Determine the [x, y] coordinate at the center of the cell enclosing the given text.  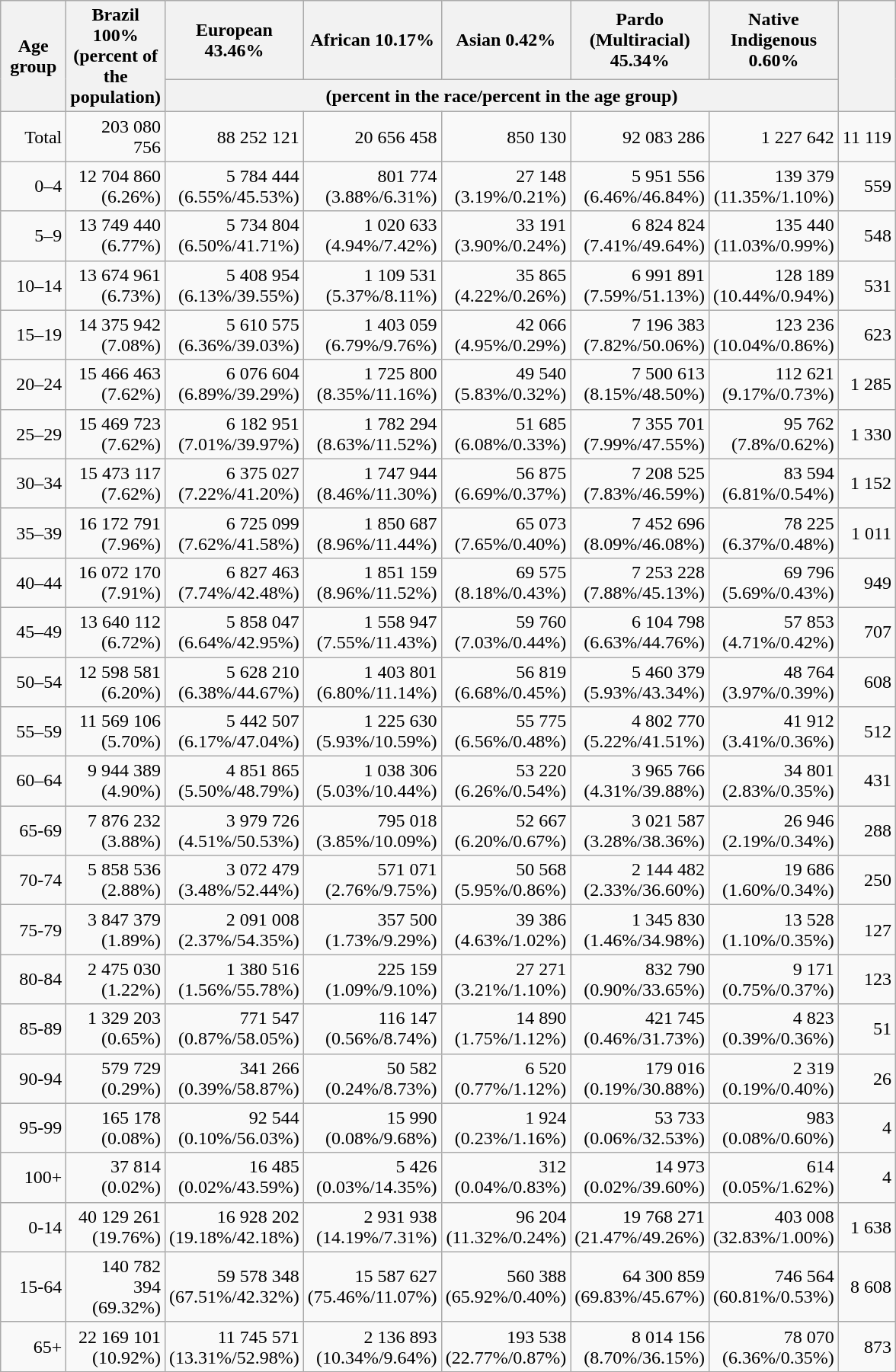
26 [867, 1079]
5 858 536 (2.88%) [116, 881]
1 020 633 (4.94%/7.42%) [372, 236]
3 072 479 (3.48%/52.44%) [235, 881]
50 582 (0.24%/8.73%) [372, 1079]
Pardo (Multiracial) 45.34% [640, 40]
19 686 (1.60%/0.34%) [774, 881]
288 [867, 830]
37 814 (0.02%) [116, 1178]
7 876 232 (3.88%) [116, 830]
40 129 261 (19.76%) [116, 1226]
4 823 (0.39%/0.36%) [774, 1028]
11 119 [867, 137]
12 704 860 (6.26%) [116, 186]
6 991 891 (7.59%/51.13%) [640, 285]
431 [867, 782]
112 621 (9.17%/0.73%) [774, 384]
34 801 (2.83%/0.35%) [774, 782]
6 076 604 (6.89%/39.29%) [235, 384]
88 252 121 [235, 137]
13 674 961 (6.73%) [116, 285]
15 990 (0.08%/9.68%) [372, 1127]
1 038 306 (5.03%/10.44%) [372, 782]
51 [867, 1028]
6 104 798 (6.63%/44.76%) [640, 632]
55 775 (6.56%/0.48%) [506, 731]
795 018 (3.85%/10.09%) [372, 830]
60–64 [34, 782]
1 380 516 (1.56%/55.78%) [235, 980]
3 847 379 (1.89%) [116, 929]
608 [867, 681]
2 136 893 (10.34%/9.64%) [372, 1347]
35–39 [34, 533]
1 109 531 (5.37%/8.11%) [372, 285]
3 979 726 (4.51%/50.53%) [235, 830]
3 965 766 (4.31%/39.88%) [640, 782]
193 538 (22.77%/0.87%) [506, 1347]
22 169 101 (10.92%) [116, 1347]
14 973 (0.02%/39.60%) [640, 1178]
55–59 [34, 731]
1 225 630 (5.93%/10.59%) [372, 731]
123 [867, 980]
14 890 (1.75%/1.12%) [506, 1028]
42 066 (4.95%/0.29%) [506, 335]
127 [867, 929]
75-79 [34, 929]
30–34 [34, 483]
3 021 587 (3.28%/38.36%) [640, 830]
5 784 444 (6.55%/45.53%) [235, 186]
6 375 027 (7.22%/41.20%) [235, 483]
746 564 (60.81%/0.53%) [774, 1287]
559 [867, 186]
56 875 (6.69%/0.37%) [506, 483]
4 802 770 (5.22%/41.51%) [640, 731]
5 610 575 (6.36%/39.03%) [235, 335]
13 749 440 (6.77%) [116, 236]
53 220 (6.26%/0.54%) [506, 782]
983 (0.08%/0.60%) [774, 1127]
European 43.46% [235, 40]
35 865 (4.22%/0.26%) [506, 285]
5 858 047 (6.64%/42.95%) [235, 632]
19 768 271 (21.47%/49.26%) [640, 1226]
6 827 463 (7.74%/42.48%) [235, 582]
1 403 059 (6.79%/9.76%) [372, 335]
1 638 [867, 1226]
832 790 (0.90%/33.65%) [640, 980]
53 733 (0.06%/32.53%) [640, 1127]
9 171 (0.75%/0.37%) [774, 980]
5 951 556 (6.46%/46.84%) [640, 186]
7 196 383 (7.82%/50.06%) [640, 335]
83 594 (6.81%/0.54%) [774, 483]
78 225 (6.37%/0.48%) [774, 533]
100+ [34, 1178]
Asian 0.42% [506, 40]
1 558 947 (7.55%/11.43%) [372, 632]
15 587 627 (75.46%/11.07%) [372, 1287]
771 547 (0.87%/58.05%) [235, 1028]
16 485 (0.02%/43.59%) [235, 1178]
5 408 954 (6.13%/39.55%) [235, 285]
1 782 294 (8.63%/11.52%) [372, 434]
95-99 [34, 1127]
41 912 (3.41%/0.36%) [774, 731]
16 072 170 (7.91%) [116, 582]
341 266 (0.39%/58.87%) [235, 1079]
9 944 389 (4.90%) [116, 782]
5 460 379 (5.93%/43.34%) [640, 681]
1 329 203 (0.65%) [116, 1028]
873 [867, 1347]
Native Indigenous 0.60% [774, 40]
12 598 581 (6.20%) [116, 681]
20 656 458 [372, 137]
65 073 (7.65%/0.40%) [506, 533]
403 008 (32.83%/1.00%) [774, 1226]
85-89 [34, 1028]
5 426 (0.03%/14.35%) [372, 1178]
512 [867, 731]
2 091 008 (2.37%/54.35%) [235, 929]
7 452 696 (8.09%/46.08%) [640, 533]
135 440 (11.03%/0.99%) [774, 236]
65-69 [34, 830]
25–29 [34, 434]
15 473 117 (7.62%) [116, 483]
59 760 (7.03%/0.44%) [506, 632]
14 375 942 (7.08%) [116, 335]
123 236 (10.04%/0.86%) [774, 335]
579 729 (0.29%) [116, 1079]
1 152 [867, 483]
2 475 030 (1.22%) [116, 980]
Total [34, 137]
203 080 756 [116, 137]
6 520 (0.77%/1.12%) [506, 1079]
5 734 804 (6.50%/41.71%) [235, 236]
27 148 (3.19%/0.21%) [506, 186]
5 628 210 (6.38%/44.67%) [235, 681]
0-14 [34, 1226]
27 271 (3.21%/1.10%) [506, 980]
140 782 394 (69.32%) [116, 1287]
1 227 642 [774, 137]
139 379 (11.35%/1.10%) [774, 186]
7 253 228 (7.88%/45.13%) [640, 582]
92 083 286 [640, 137]
39 386 (4.63%/1.02%) [506, 929]
90-94 [34, 1079]
15-64 [34, 1287]
51 685 (6.08%/0.33%) [506, 434]
850 130 [506, 137]
Age group [34, 56]
2 144 482 (2.33%/36.60%) [640, 881]
7 355 701 (7.99%/47.55%) [640, 434]
1 850 687 (8.96%/11.44%) [372, 533]
8 608 [867, 1287]
560 388 (65.92%/0.40%) [506, 1287]
623 [867, 335]
96 204 (11.32%/0.24%) [506, 1226]
707 [867, 632]
50–54 [34, 681]
801 774 (3.88%/6.31%) [372, 186]
11 569 106 (5.70%) [116, 731]
59 578 348 (67.51%/42.32%) [235, 1287]
1 924 (0.23%/1.16%) [506, 1127]
11 745 571 (13.31%/52.98%) [235, 1347]
33 191 (3.90%/0.24%) [506, 236]
357 500 (1.73%/9.29%) [372, 929]
45–49 [34, 632]
8 014 156 (8.70%/36.15%) [640, 1347]
5 442 507 (6.17%/47.04%) [235, 731]
10–14 [34, 285]
4 851 865 (5.50%/48.79%) [235, 782]
2 319 (0.19%/0.40%) [774, 1079]
78 070 (6.36%/0.35%) [774, 1347]
1 285 [867, 384]
64 300 859 (69.83%/45.67%) [640, 1287]
69 796 (5.69%/0.43%) [774, 582]
56 819 (6.68%/0.45%) [506, 681]
49 540 (5.83%/0.32%) [506, 384]
949 [867, 582]
614 (0.05%/1.62%) [774, 1178]
65+ [34, 1347]
1 403 801 (6.80%/11.14%) [372, 681]
7 500 613 (8.15%/48.50%) [640, 384]
50 568 (5.95%/0.86%) [506, 881]
5–9 [34, 236]
15 466 463 (7.62%) [116, 384]
0–4 [34, 186]
7 208 525 (7.83%/46.59%) [640, 483]
250 [867, 881]
312 (0.04%/0.83%) [506, 1178]
70-74 [34, 881]
421 745 (0.46%/31.73%) [640, 1028]
13 640 112 (6.72%) [116, 632]
57 853 (4.71%/0.42%) [774, 632]
165 178 (0.08%) [116, 1127]
2 931 938 (14.19%/7.31%) [372, 1226]
16 928 202 (19.18%/42.18%) [235, 1226]
Brazil 100% (percent of the population) [116, 56]
1 011 [867, 533]
15 469 723 (7.62%) [116, 434]
48 764 (3.97%/0.39%) [774, 681]
6 824 824 (7.41%/49.64%) [640, 236]
(percent in the race/percent in the age group) [502, 96]
548 [867, 236]
571 071 (2.76%/9.75%) [372, 881]
6 182 951 (7.01%/39.97%) [235, 434]
African 10.17% [372, 40]
80-84 [34, 980]
95 762 (7.8%/0.62%) [774, 434]
16 172 791 (7.96%) [116, 533]
13 528 (1.10%/0.35%) [774, 929]
1 851 159 (8.96%/11.52%) [372, 582]
1 330 [867, 434]
92 544 (0.10%/56.03%) [235, 1127]
69 575 (8.18%/0.43%) [506, 582]
15–19 [34, 335]
128 189 (10.44%/0.94%) [774, 285]
52 667 (6.20%/0.67%) [506, 830]
116 147 (0.56%/8.74%) [372, 1028]
26 946 (2.19%/0.34%) [774, 830]
1 725 800 (8.35%/11.16%) [372, 384]
6 725 099 (7.62%/41.58%) [235, 533]
531 [867, 285]
40–44 [34, 582]
20–24 [34, 384]
179 016 (0.19%/30.88%) [640, 1079]
225 159 (1.09%/9.10%) [372, 980]
1 345 830 (1.46%/34.98%) [640, 929]
1 747 944 (8.46%/11.30%) [372, 483]
